From the cell containing the given text, extract its center point as [X, Y] coordinate. 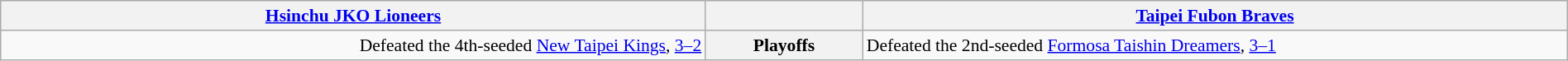
Taipei Fubon Braves [1216, 16]
Defeated the 2nd-seeded Formosa Taishin Dreamers, 3–1 [1216, 45]
Playoffs [784, 45]
Hsinchu JKO Lioneers [354, 16]
Defeated the 4th-seeded New Taipei Kings, 3–2 [354, 45]
